Output the [X, Y] coordinate of the center of the cell containing the given text.  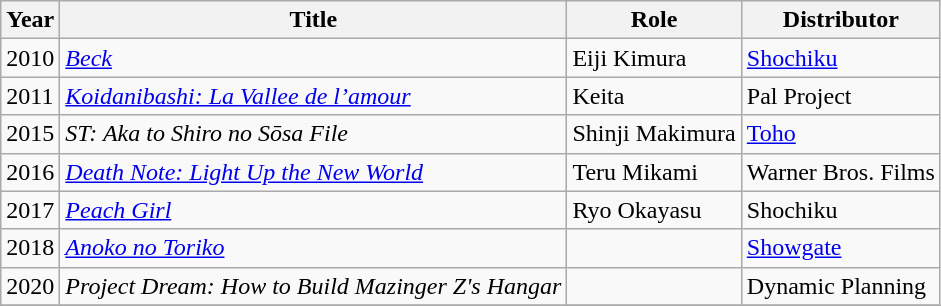
Peach Girl [314, 210]
Project Dream: How to Build Mazinger Z's Hangar [314, 286]
Shinji Makimura [654, 134]
Pal Project [840, 96]
2011 [30, 96]
Distributor [840, 20]
Year [30, 20]
Ryo Okayasu [654, 210]
2018 [30, 248]
Anoko no Toriko [314, 248]
ST: Aka to Shiro no Sōsa File [314, 134]
2017 [30, 210]
2015 [30, 134]
Toho [840, 134]
2016 [30, 172]
Showgate [840, 248]
Warner Bros. Films [840, 172]
Beck [314, 58]
2020 [30, 286]
Dynamic Planning [840, 286]
Koidanibashi: La Vallee de l’amour [314, 96]
Title [314, 20]
Teru Mikami [654, 172]
Eiji Kimura [654, 58]
Death Note: Light Up the New World [314, 172]
Role [654, 20]
2010 [30, 58]
Keita [654, 96]
